Detect which cell encompasses the target text, then output its [x, y] center coordinate. 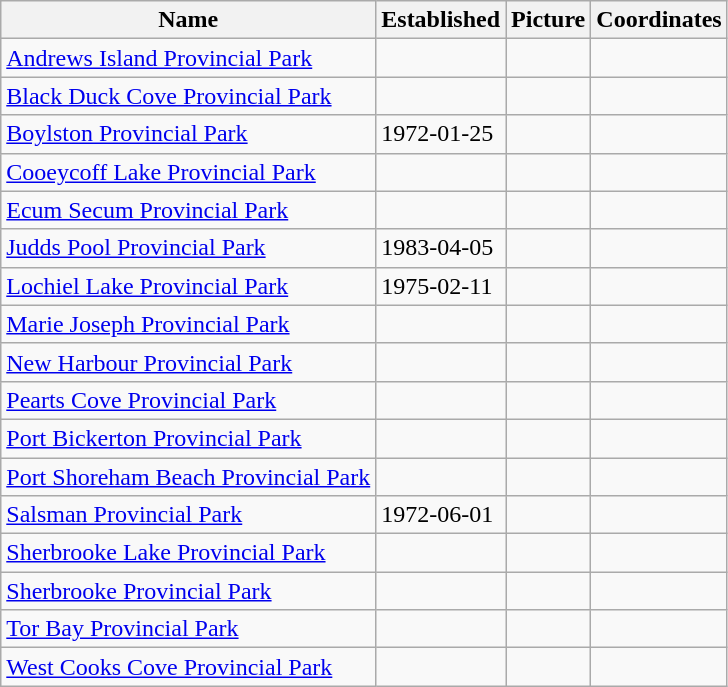
Name [188, 20]
Sherbrooke Lake Provincial Park [188, 553]
Black Duck Cove Provincial Park [188, 96]
Pearts Cove Provincial Park [188, 400]
1975-02-11 [441, 286]
Lochiel Lake Provincial Park [188, 286]
Salsman Provincial Park [188, 515]
1972-06-01 [441, 515]
Andrews Island Provincial Park [188, 58]
West Cooks Cove Provincial Park [188, 667]
Ecum Secum Provincial Park [188, 210]
Judds Pool Provincial Park [188, 248]
Coordinates [659, 20]
Tor Bay Provincial Park [188, 629]
Cooeycoff Lake Provincial Park [188, 172]
1983-04-05 [441, 248]
Port Bickerton Provincial Park [188, 438]
Port Shoreham Beach Provincial Park [188, 477]
New Harbour Provincial Park [188, 362]
Established [441, 20]
Picture [548, 20]
Marie Joseph Provincial Park [188, 324]
Sherbrooke Provincial Park [188, 591]
1972-01-25 [441, 134]
Boylston Provincial Park [188, 134]
